Extract the (x, y) coordinate from the center of the cell holding the provided text.  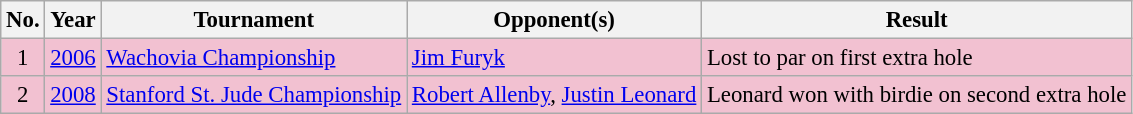
Leonard won with birdie on second extra hole (917, 95)
Year (73, 20)
Jim Furyk (554, 58)
2008 (73, 95)
2006 (73, 58)
Lost to par on first extra hole (917, 58)
1 (23, 58)
Opponent(s) (554, 20)
Tournament (254, 20)
Stanford St. Jude Championship (254, 95)
No. (23, 20)
2 (23, 95)
Wachovia Championship (254, 58)
Robert Allenby, Justin Leonard (554, 95)
Result (917, 20)
